Identify which cell holds the provided text, then report its (x, y) central coordinate. 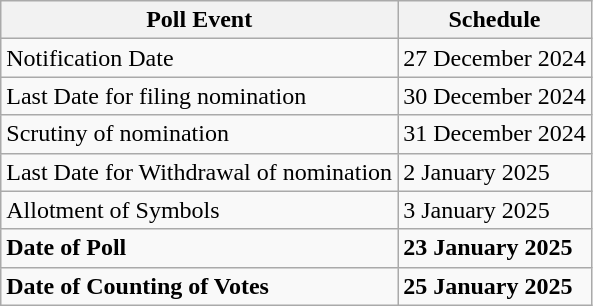
Date of Poll (200, 248)
Last Date for filing nomination (200, 96)
Allotment of Symbols (200, 210)
23 January 2025 (495, 248)
Last Date for Withdrawal of nomination (200, 172)
Poll Event (200, 20)
30 December 2024 (495, 96)
Notification Date (200, 58)
Date of Counting of Votes (200, 286)
2 January 2025 (495, 172)
Scrutiny of nomination (200, 134)
27 December 2024 (495, 58)
Schedule (495, 20)
3 January 2025 (495, 210)
31 December 2024 (495, 134)
25 January 2025 (495, 286)
